Detect which cell encompasses the target text, then output its (X, Y) center coordinate. 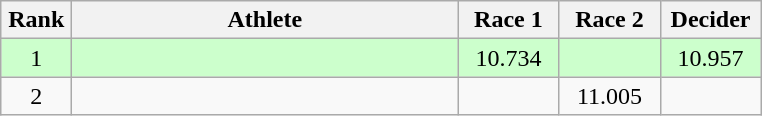
Race 1 (508, 20)
1 (36, 58)
Athlete (265, 20)
11.005 (610, 96)
Race 2 (610, 20)
10.957 (710, 58)
10.734 (508, 58)
2 (36, 96)
Decider (710, 20)
Rank (36, 20)
